Output the [x, y] coordinate of the center of the cell containing the given text.  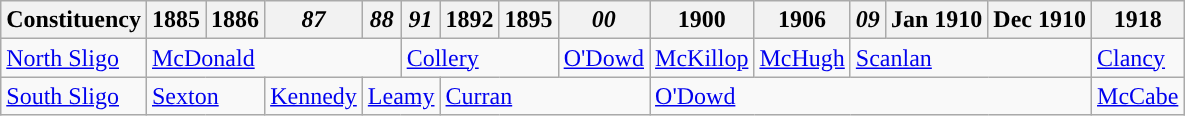
1892 [470, 20]
McKillop [702, 58]
Constituency [74, 20]
1886 [236, 20]
McCabe [1138, 96]
Curran [545, 96]
McDonald [274, 58]
North Sligo [74, 58]
87 [314, 20]
Dec 1910 [1040, 20]
88 [382, 20]
South Sligo [74, 96]
Sexton [205, 96]
1885 [176, 20]
Leamy [401, 96]
09 [868, 20]
91 [420, 20]
Kennedy [314, 96]
McHugh [802, 58]
00 [604, 20]
1906 [802, 20]
Clancy [1138, 58]
1918 [1138, 20]
Jan 1910 [936, 20]
1900 [702, 20]
Scanlan [970, 58]
Collery [480, 58]
1895 [528, 20]
